Search for the cell housing the specified text and yield its [x, y] center coordinate. 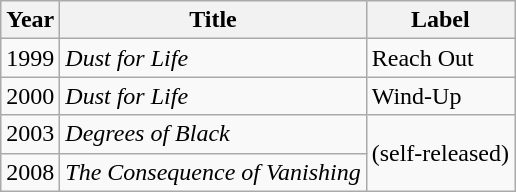
Title [213, 20]
1999 [30, 58]
The Consequence of Vanishing [213, 172]
Wind-Up [440, 96]
2000 [30, 96]
Label [440, 20]
Reach Out [440, 58]
(self-released) [440, 153]
2003 [30, 134]
Degrees of Black [213, 134]
Year [30, 20]
2008 [30, 172]
